Locate the cell with the specified text and output its [x, y] center coordinate. 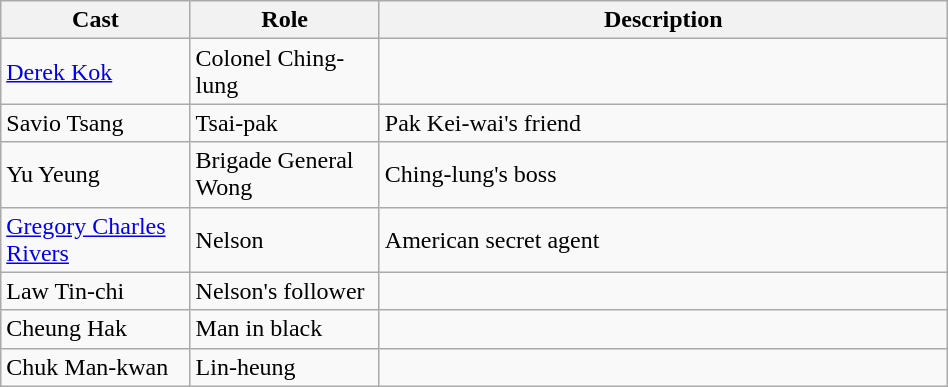
Chuk Man-kwan [96, 367]
Role [284, 20]
Savio Tsang [96, 123]
American secret agent [663, 240]
Gregory Charles Rivers [96, 240]
Description [663, 20]
Ching-lung's boss [663, 174]
Tsai-pak [284, 123]
Derek Kok [96, 72]
Nelson's follower [284, 291]
Lin-heung [284, 367]
Cheung Hak [96, 329]
Cast [96, 20]
Colonel Ching-lung [284, 72]
Law Tin-chi [96, 291]
Man in black [284, 329]
Nelson [284, 240]
Pak Kei-wai's friend [663, 123]
Yu Yeung [96, 174]
Brigade General Wong [284, 174]
